Output the [x, y] coordinate of the center of the cell containing the given text.  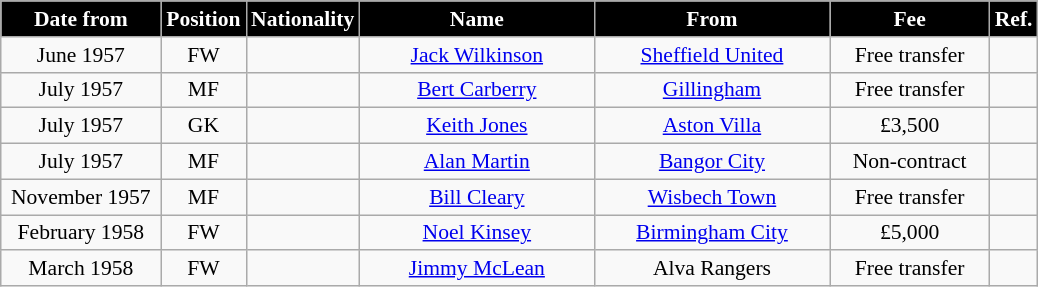
Noel Kinsey [476, 233]
March 1958 [81, 269]
Alva Rangers [712, 269]
Aston Villa [712, 126]
Fee [910, 19]
Alan Martin [476, 162]
GK [204, 126]
From [712, 19]
Name [476, 19]
Jack Wilkinson [476, 55]
November 1957 [81, 197]
Wisbech Town [712, 197]
Gillingham [712, 90]
June 1957 [81, 55]
Birmingham City [712, 233]
Jimmy McLean [476, 269]
£3,500 [910, 126]
£5,000 [910, 233]
February 1958 [81, 233]
Ref. [1014, 19]
Non-contract [910, 162]
Sheffield United [712, 55]
Bill Cleary [476, 197]
Bert Carberry [476, 90]
Bangor City [712, 162]
Position [204, 19]
Keith Jones [476, 126]
Nationality [302, 19]
Date from [81, 19]
